Find where the given text appears and provide that cell's center as (x, y) coordinate. 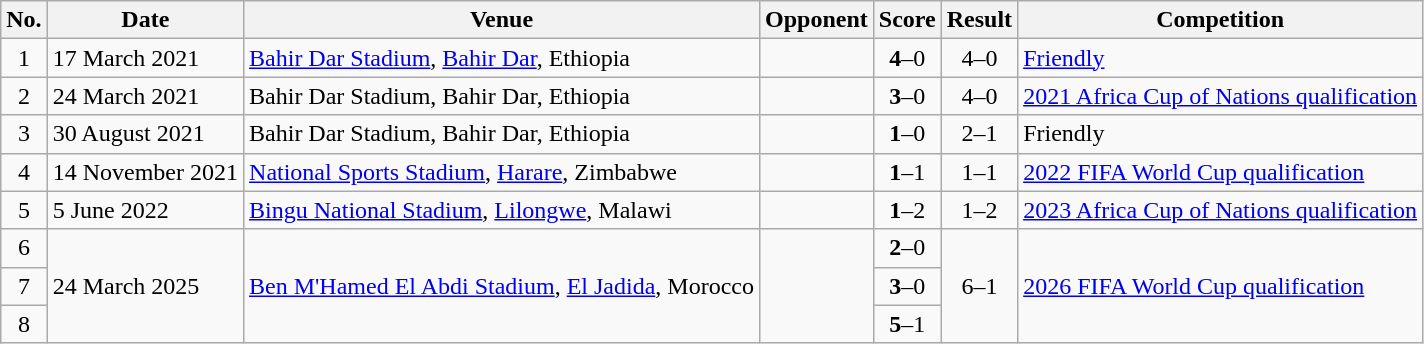
5 June 2022 (145, 210)
Competition (1220, 20)
Ben M'Hamed El Abdi Stadium, El Jadida, Morocco (502, 286)
17 March 2021 (145, 58)
Opponent (817, 20)
National Sports Stadium, Harare, Zimbabwe (502, 172)
1 (24, 58)
8 (24, 324)
2023 Africa Cup of Nations qualification (1220, 210)
6–1 (979, 286)
Score (907, 20)
Date (145, 20)
No. (24, 20)
2–1 (979, 134)
7 (24, 286)
24 March 2021 (145, 96)
24 March 2025 (145, 286)
2021 Africa Cup of Nations qualification (1220, 96)
30 August 2021 (145, 134)
1–0 (907, 134)
Venue (502, 20)
3 (24, 134)
Bingu National Stadium, Lilongwe, Malawi (502, 210)
5–1 (907, 324)
2 (24, 96)
2022 FIFA World Cup qualification (1220, 172)
14 November 2021 (145, 172)
Result (979, 20)
6 (24, 248)
2026 FIFA World Cup qualification (1220, 286)
4 (24, 172)
5 (24, 210)
2–0 (907, 248)
